Capture the cell that displays the provided text and extract its [X, Y] central coordinate. 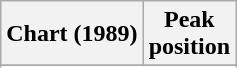
Peak position [189, 34]
Chart (1989) [72, 34]
